Return the (x, y) coordinate for the center point of the cell that contains the specified text.  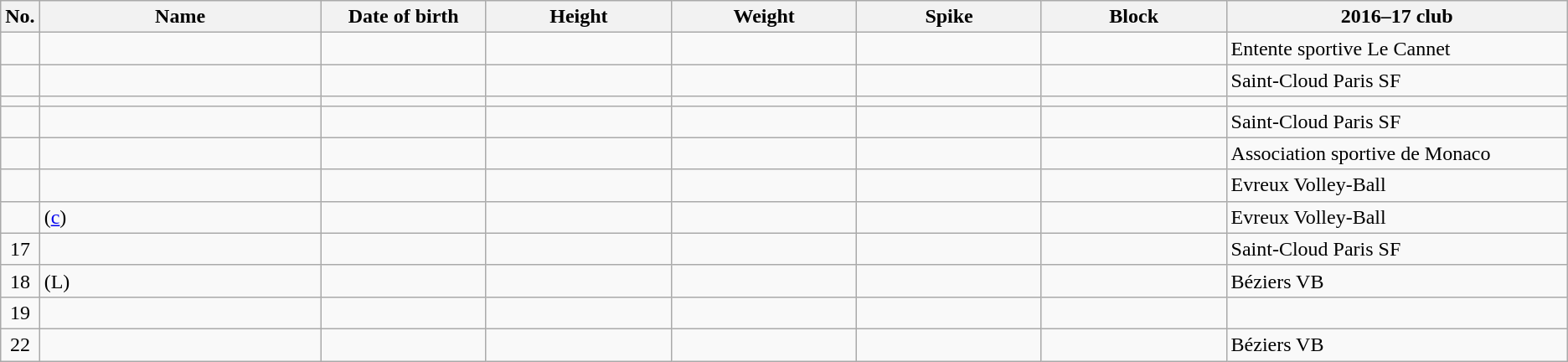
19 (20, 313)
17 (20, 249)
Height (578, 17)
Date of birth (404, 17)
18 (20, 281)
22 (20, 344)
Association sportive de Monaco (1397, 153)
Block (1134, 17)
(L) (180, 281)
Entente sportive Le Cannet (1397, 49)
2016–17 club (1397, 17)
Weight (764, 17)
(c) (180, 217)
No. (20, 17)
Spike (950, 17)
Name (180, 17)
